Extract the (x, y) coordinate from the center of the cell holding the provided text.  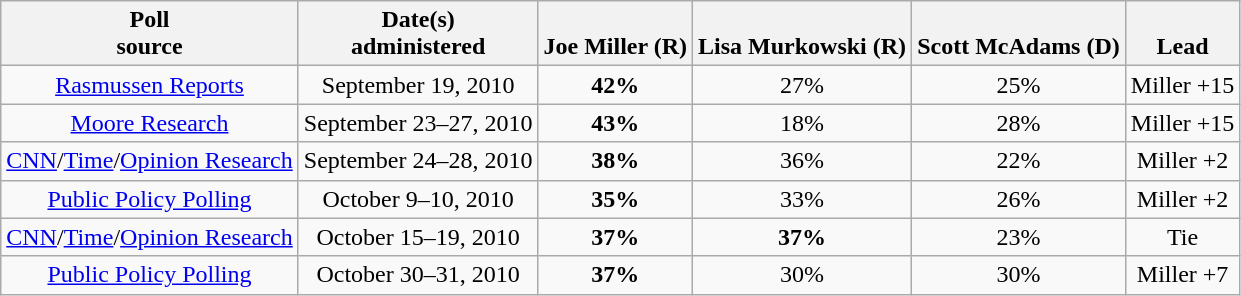
September 24–28, 2010 (418, 161)
October 15–19, 2010 (418, 237)
Miller +7 (1182, 275)
Moore Research (150, 123)
Lisa Murkowski (R) (802, 34)
September 19, 2010 (418, 85)
22% (1019, 161)
23% (1019, 237)
27% (802, 85)
25% (1019, 85)
Scott McAdams (D) (1019, 34)
October 30–31, 2010 (418, 275)
September 23–27, 2010 (418, 123)
Lead (1182, 34)
18% (802, 123)
38% (616, 161)
October 9–10, 2010 (418, 199)
Joe Miller (R) (616, 34)
36% (802, 161)
Rasmussen Reports (150, 85)
28% (1019, 123)
Date(s)administered (418, 34)
33% (802, 199)
42% (616, 85)
Tie (1182, 237)
43% (616, 123)
26% (1019, 199)
35% (616, 199)
Pollsource (150, 34)
